Pinpoint the cell where the given text exists, returning its (X, Y) midpoint coordinate. 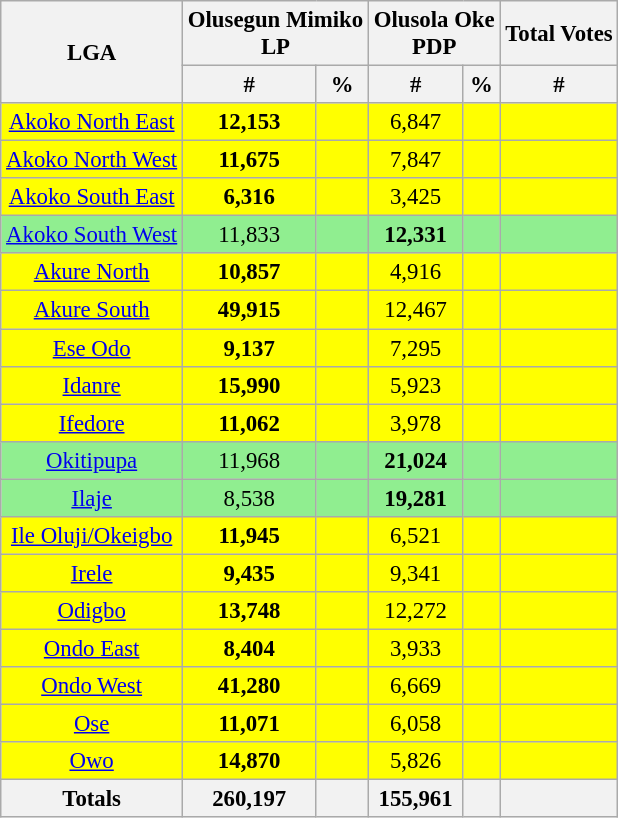
LGA (92, 52)
6,669 (415, 686)
15,990 (250, 385)
9,435 (250, 573)
Ondo West (92, 686)
155,961 (415, 799)
5,923 (415, 385)
11,945 (250, 536)
13,748 (250, 611)
3,978 (415, 423)
260,197 (250, 799)
Akure North (92, 273)
Olusegun MimikoLP (276, 34)
9,341 (415, 573)
6,058 (415, 724)
Total Votes (559, 34)
Ondo East (92, 648)
21,024 (415, 460)
12,331 (415, 235)
12,467 (415, 310)
12,153 (250, 122)
49,915 (250, 310)
3,933 (415, 648)
6,521 (415, 536)
Ile Oluji/Okeigbo (92, 536)
Ilaje (92, 498)
11,062 (250, 423)
Irele (92, 573)
Akoko North East (92, 122)
11,675 (250, 160)
Akoko South East (92, 197)
6,847 (415, 122)
Okitipupa (92, 460)
5,826 (415, 761)
Idanre (92, 385)
Akoko South West (92, 235)
Odigbo (92, 611)
4,916 (415, 273)
Akoko North West (92, 160)
41,280 (250, 686)
8,538 (250, 498)
Ose (92, 724)
6,316 (250, 197)
10,857 (250, 273)
14,870 (250, 761)
Ifedore (92, 423)
19,281 (415, 498)
12,272 (415, 611)
7,295 (415, 348)
11,071 (250, 724)
Totals (92, 799)
3,425 (415, 197)
Akure South (92, 310)
7,847 (415, 160)
Ese Odo (92, 348)
9,137 (250, 348)
11,968 (250, 460)
11,833 (250, 235)
Owo (92, 761)
8,404 (250, 648)
Olusola OkePDP (434, 34)
